Locate the cell with the specified text and output its (X, Y) center coordinate. 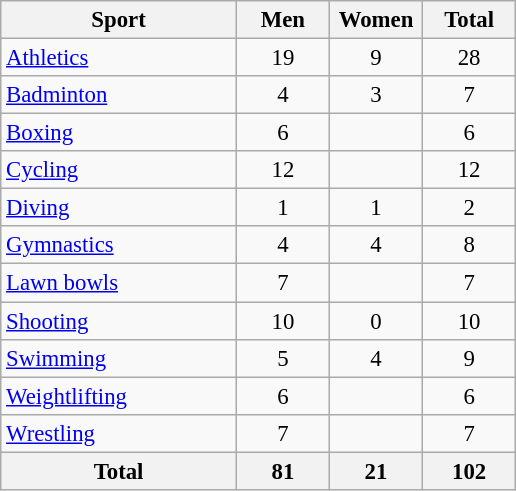
21 (376, 471)
Boxing (119, 133)
Diving (119, 208)
Badminton (119, 95)
Swimming (119, 358)
8 (470, 245)
Lawn bowls (119, 283)
102 (470, 471)
28 (470, 58)
Gymnastics (119, 245)
Men (282, 20)
Wrestling (119, 433)
Weightlifting (119, 396)
81 (282, 471)
5 (282, 358)
0 (376, 321)
3 (376, 95)
Sport (119, 20)
Cycling (119, 170)
Women (376, 20)
2 (470, 208)
Athletics (119, 58)
Shooting (119, 321)
19 (282, 58)
